Identify which cell holds the provided text, then report its (x, y) central coordinate. 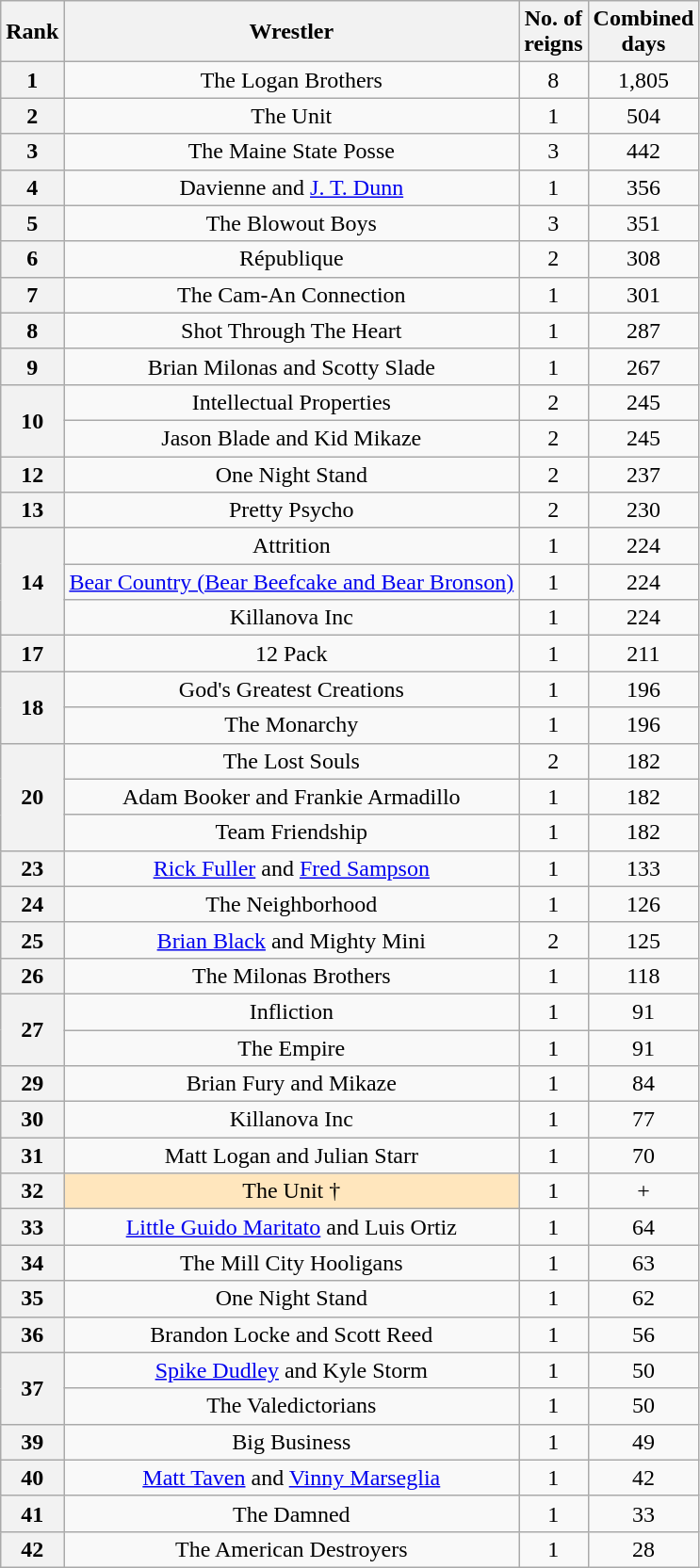
37 (32, 1388)
77 (643, 1120)
God's Greatest Creations (292, 689)
308 (643, 259)
63 (643, 1263)
The Neighborhood (292, 904)
84 (643, 1084)
27 (32, 1029)
Big Business (292, 1442)
République (292, 259)
Davienne and J. T. Dunn (292, 187)
32 (32, 1191)
25 (32, 940)
The Empire (292, 1048)
The Monarchy (292, 725)
9 (32, 366)
504 (643, 116)
230 (643, 510)
Pretty Psycho (292, 510)
442 (643, 152)
6 (32, 259)
Little Guido Maritato and Luis Ortiz (292, 1227)
12 (32, 474)
The Maine State Posse (292, 152)
+ (643, 1191)
Matt Taven and Vinny Marseglia (292, 1478)
301 (643, 295)
Brandon Locke and Scott Reed (292, 1334)
126 (643, 904)
Rank (32, 32)
125 (643, 940)
49 (643, 1442)
The American Destroyers (292, 1549)
133 (643, 868)
The Mill City Hooligans (292, 1263)
30 (32, 1120)
The Blowout Boys (292, 223)
7 (32, 295)
351 (643, 223)
18 (32, 707)
14 (32, 582)
237 (643, 474)
118 (643, 976)
4 (32, 187)
Team Friendship (292, 832)
356 (643, 187)
39 (32, 1442)
62 (643, 1299)
Attrition (292, 546)
The Damned (292, 1513)
Spike Dudley and Kyle Storm (292, 1370)
26 (32, 976)
5 (32, 223)
287 (643, 331)
70 (643, 1156)
Bear Country (Bear Beefcake and Bear Bronson) (292, 582)
The Valedictorians (292, 1406)
20 (32, 797)
64 (643, 1227)
17 (32, 654)
Infliction (292, 1011)
1,805 (643, 80)
Matt Logan and Julian Starr (292, 1156)
56 (643, 1334)
10 (32, 420)
The Logan Brothers (292, 80)
28 (643, 1549)
The Milonas Brothers (292, 976)
13 (32, 510)
Wrestler (292, 32)
211 (643, 654)
267 (643, 366)
Jason Blade and Kid Mikaze (292, 438)
35 (32, 1299)
Intellectual Properties (292, 402)
Shot Through The Heart (292, 331)
23 (32, 868)
Combineddays (643, 32)
Brian Fury and Mikaze (292, 1084)
34 (32, 1263)
Brian Milonas and Scotty Slade (292, 366)
The Unit † (292, 1191)
Adam Booker and Frankie Armadillo (292, 797)
The Unit (292, 116)
29 (32, 1084)
24 (32, 904)
No. ofreigns (554, 32)
The Lost Souls (292, 761)
31 (32, 1156)
36 (32, 1334)
41 (32, 1513)
The Cam-An Connection (292, 295)
40 (32, 1478)
Brian Black and Mighty Mini (292, 940)
12 Pack (292, 654)
Rick Fuller and Fred Sampson (292, 868)
